Search for the cell housing the specified text and yield its (x, y) center coordinate. 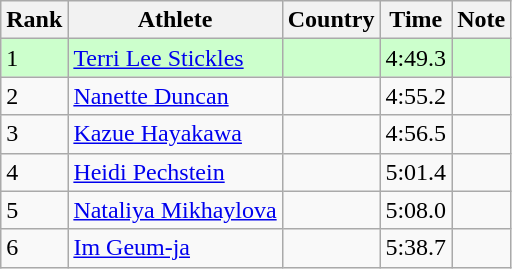
4 (34, 172)
Im Geum-ja (175, 248)
5:08.0 (416, 210)
6 (34, 248)
4:49.3 (416, 58)
Nanette Duncan (175, 96)
Country (331, 20)
Terri Lee Stickles (175, 58)
Athlete (175, 20)
4:55.2 (416, 96)
4:56.5 (416, 134)
3 (34, 134)
5 (34, 210)
2 (34, 96)
Time (416, 20)
Kazue Hayakawa (175, 134)
5:38.7 (416, 248)
Note (482, 20)
Rank (34, 20)
1 (34, 58)
5:01.4 (416, 172)
Heidi Pechstein (175, 172)
Nataliya Mikhaylova (175, 210)
